Search for the cell housing the specified text and yield its [X, Y] center coordinate. 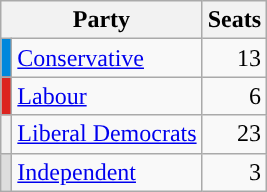
Labour [107, 96]
Conservative [107, 58]
3 [234, 172]
Liberal Democrats [107, 134]
Seats [234, 20]
Party [102, 20]
23 [234, 134]
Independent [107, 172]
13 [234, 58]
6 [234, 96]
